Output the [X, Y] coordinate of the center of the cell containing the given text.  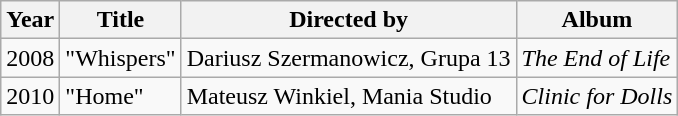
Album [597, 20]
Dariusz Szermanowicz, Grupa 13 [348, 58]
Title [120, 20]
Directed by [348, 20]
2010 [30, 96]
Clinic for Dolls [597, 96]
Year [30, 20]
"Whispers" [120, 58]
Mateusz Winkiel, Mania Studio [348, 96]
The End of Life [597, 58]
"Home" [120, 96]
2008 [30, 58]
